For the text-containing cell, return its midpoint in [x, y] coordinate format. 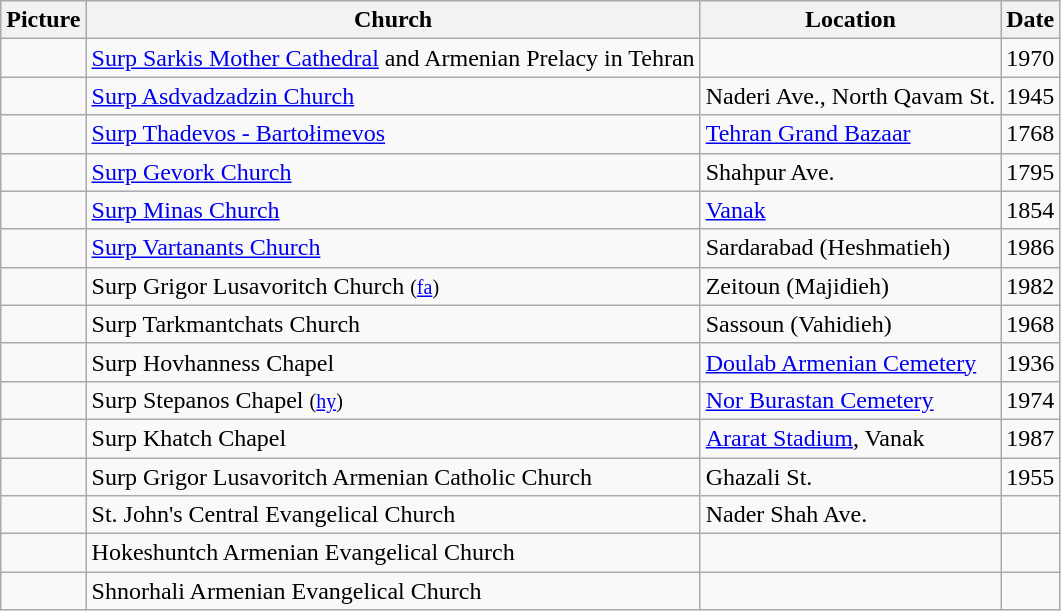
Shahpur Ave. [850, 172]
Surp Asdvadzadzin Church [393, 96]
Sardarabad (Heshmatieh) [850, 248]
Picture [44, 20]
Ararat Stadium, Vanak [850, 438]
Surp Gevork Church [393, 172]
1936 [1030, 362]
1986 [1030, 248]
Nor Burastan Cemetery [850, 400]
1968 [1030, 324]
1987 [1030, 438]
Vanak [850, 210]
1854 [1030, 210]
1795 [1030, 172]
Doulab Armenian Cemetery [850, 362]
Naderi Ave., North Qavam St. [850, 96]
Ghazali St. [850, 477]
Shnorhali Armenian Evangelical Church [393, 591]
Sassoun (Vahidieh) [850, 324]
Surp Grigor Lusavoritch Church (fa) [393, 286]
Surp Hovhanness Chapel [393, 362]
Surp Minas Church [393, 210]
1945 [1030, 96]
Surp Sarkis Mother Cathedral and Armenian Prelacy in Tehran [393, 58]
Date [1030, 20]
Hokeshuntch Armenian Evangelical Church [393, 553]
St. John's Central Evangelical Church [393, 515]
Surp Grigor Lusavoritch Armenian Catholic Church [393, 477]
1970 [1030, 58]
Surp Tarkmantchats Church [393, 324]
Tehran Grand Bazaar [850, 134]
Surp Thadevos - Bartołimevos [393, 134]
Church [393, 20]
Surp Stepanos Chapel (hy) [393, 400]
Zeitoun (Majidieh) [850, 286]
1974 [1030, 400]
1955 [1030, 477]
Nader Shah Ave. [850, 515]
Surp Vartanants Church [393, 248]
Surp Khatch Chapel [393, 438]
1768 [1030, 134]
1982 [1030, 286]
Location [850, 20]
